For the text-containing cell, return its midpoint in (X, Y) coordinate format. 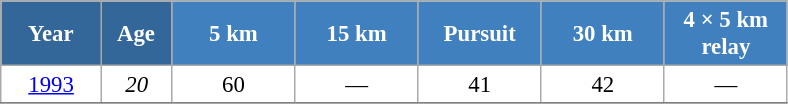
15 km (356, 34)
Age (136, 34)
41 (480, 85)
20 (136, 85)
5 km (234, 34)
42 (602, 85)
60 (234, 85)
Pursuit (480, 34)
4 × 5 km relay (726, 34)
1993 (52, 85)
Year (52, 34)
30 km (602, 34)
